Locate the cell with the specified text and output its [x, y] center coordinate. 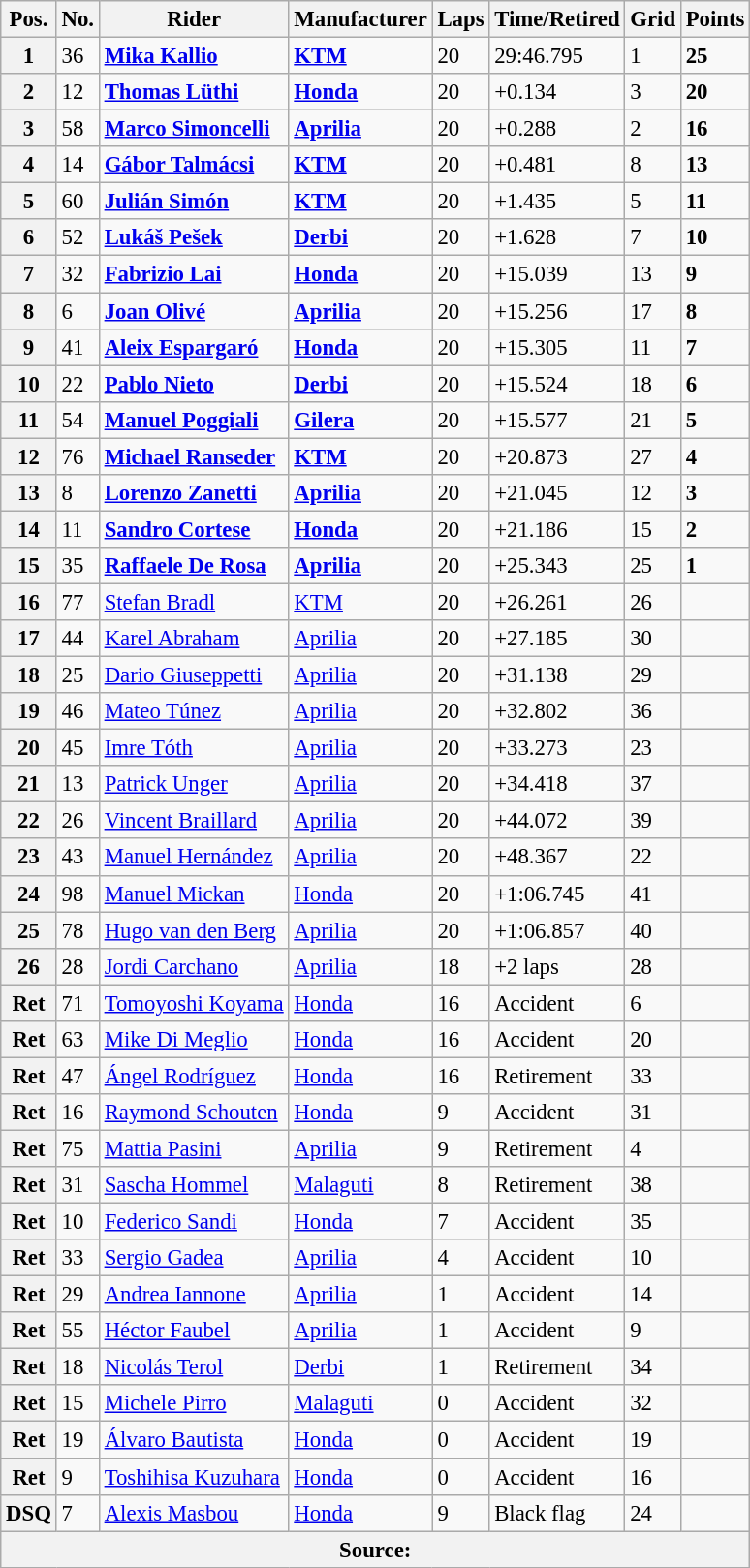
Black flag [557, 1513]
Manuel Mickan [194, 894]
98 [78, 894]
Andrea Iannone [194, 1295]
Thomas Lüthi [194, 92]
+21.186 [557, 529]
34 [653, 1367]
60 [78, 202]
+33.273 [557, 748]
38 [653, 1185]
Raymond Schouten [194, 1113]
Sergio Gadea [194, 1258]
Imre Tóth [194, 748]
27 [653, 456]
47 [78, 1076]
44 [78, 639]
+2 laps [557, 966]
Joan Olivé [194, 311]
71 [78, 1003]
Aleix Espargaró [194, 347]
Jordi Carchano [194, 966]
Mattia Pasini [194, 1148]
Stefan Bradl [194, 602]
Time/Retired [557, 19]
46 [78, 711]
Karel Abraham [194, 639]
52 [78, 237]
Sascha Hommel [194, 1185]
+48.367 [557, 858]
Points [715, 19]
+32.802 [557, 711]
Manuel Poggiali [194, 420]
Sandro Cortese [194, 529]
Lorenzo Zanetti [194, 493]
+15.305 [557, 347]
Raffaele De Rosa [194, 566]
Ángel Rodríguez [194, 1076]
+21.045 [557, 493]
+26.261 [557, 602]
78 [78, 930]
+1.435 [557, 202]
Nicolás Terol [194, 1367]
Mike Di Meglio [194, 1040]
45 [78, 748]
+15.524 [557, 384]
Michele Pirro [194, 1404]
No. [78, 19]
Marco Simoncelli [194, 129]
+25.343 [557, 566]
Dario Giuseppetti [194, 675]
+27.185 [557, 639]
Pos. [29, 19]
+15.039 [557, 274]
75 [78, 1148]
Grid [653, 19]
Source: [376, 1550]
Michael Ranseder [194, 456]
+34.418 [557, 784]
76 [78, 456]
Julián Simón [194, 202]
54 [78, 420]
+15.256 [557, 311]
Federico Sandi [194, 1222]
Toshihisa Kuzuhara [194, 1477]
Lukáš Pešek [194, 237]
Héctor Faubel [194, 1331]
29:46.795 [557, 56]
77 [78, 602]
Gábor Talmácsi [194, 165]
Tomoyoshi Koyama [194, 1003]
+0.134 [557, 92]
+31.138 [557, 675]
58 [78, 129]
Mika Kallio [194, 56]
Fabrizio Lai [194, 274]
+44.072 [557, 821]
Alexis Masbou [194, 1513]
40 [653, 930]
55 [78, 1331]
Hugo van den Berg [194, 930]
+1:06.745 [557, 894]
Vincent Braillard [194, 821]
Manufacturer [360, 19]
Mateo Túnez [194, 711]
Patrick Unger [194, 784]
DSQ [29, 1513]
37 [653, 784]
+20.873 [557, 456]
Laps [461, 19]
+15.577 [557, 420]
63 [78, 1040]
+0.288 [557, 129]
Gilera [360, 420]
39 [653, 821]
Pablo Nieto [194, 384]
Rider [194, 19]
Manuel Hernández [194, 858]
43 [78, 858]
+1:06.857 [557, 930]
+0.481 [557, 165]
Álvaro Bautista [194, 1440]
30 [653, 639]
+1.628 [557, 237]
